Identify which cell holds the provided text, then report its (X, Y) central coordinate. 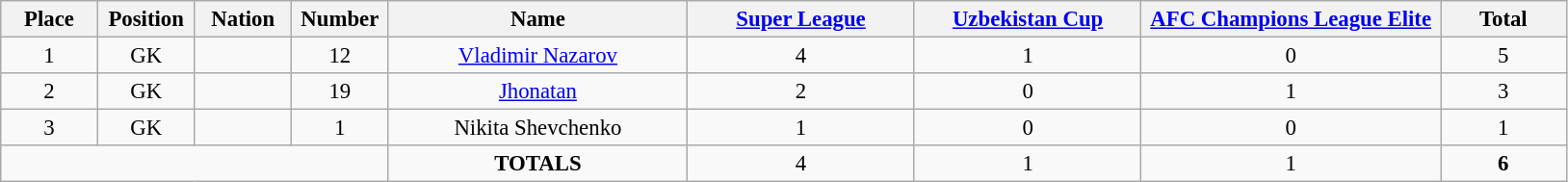
Place (50, 19)
TOTALS (537, 164)
Name (537, 19)
Total (1504, 19)
6 (1504, 164)
Nikita Shevchenko (537, 128)
Nation (243, 19)
19 (341, 91)
12 (341, 56)
5 (1504, 56)
Number (341, 19)
Super League (801, 19)
Jhonatan (537, 91)
Vladimir Nazarov (537, 56)
AFC Champions League Elite (1291, 19)
Uzbekistan Cup (1028, 19)
Position (146, 19)
